For the text-containing cell, return its midpoint in [x, y] coordinate format. 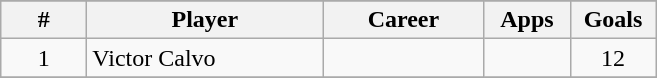
Career [404, 20]
Player [205, 20]
Apps [527, 20]
12 [613, 58]
Victor Calvo [205, 58]
Goals [613, 20]
# [44, 20]
1 [44, 58]
